Identify which cell holds the provided text, then report its [x, y] central coordinate. 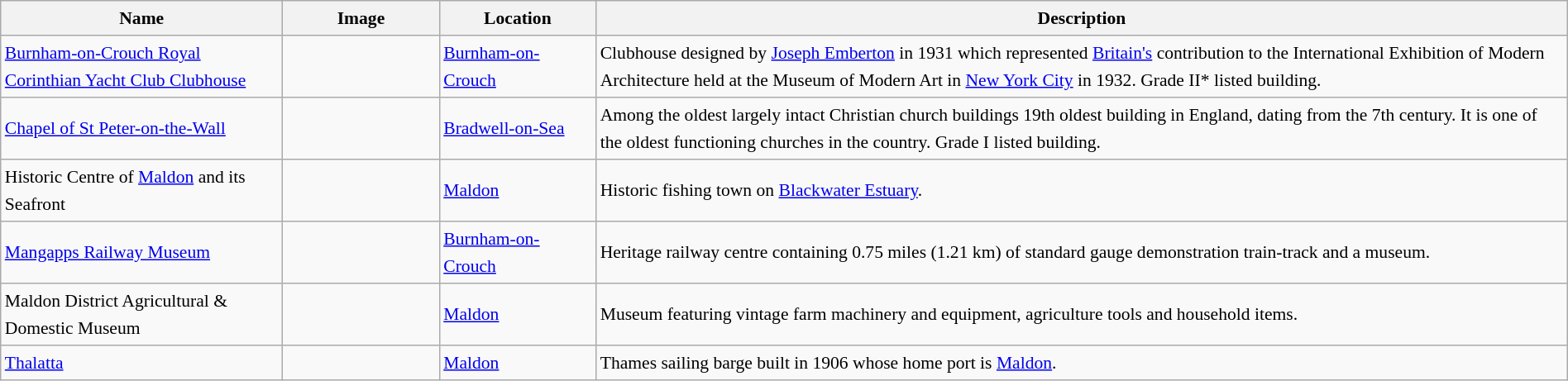
Museum featuring vintage farm machinery and equipment, agriculture tools and household items. [1082, 314]
Historic fishing town on Blackwater Estuary. [1082, 190]
Historic Centre of Maldon and its Seafront [142, 190]
Mangapps Railway Museum [142, 253]
Description [1082, 18]
Thalatta [142, 364]
Location [518, 18]
Maldon District Agricultural & Domestic Museum [142, 314]
Thames sailing barge built in 1906 whose home port is Maldon. [1082, 364]
Name [142, 18]
Image [361, 18]
Heritage railway centre containing 0.75 miles (1.21 km) of standard gauge demonstration train-track and a museum. [1082, 253]
Burnham-on-Crouch Royal Corinthian Yacht Club Clubhouse [142, 68]
Bradwell-on-Sea [518, 129]
Chapel of St Peter-on-the-Wall [142, 129]
